Output the (X, Y) coordinate of the center of the cell containing the given text.  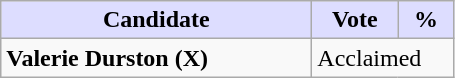
Vote (355, 20)
% (426, 20)
Acclaimed (383, 58)
Candidate (156, 20)
Valerie Durston (X) (156, 58)
